Pinpoint the cell where the given text exists, returning its [x, y] midpoint coordinate. 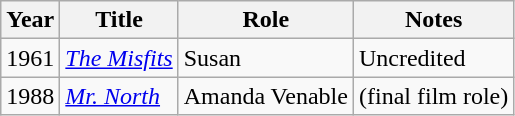
1988 [30, 96]
Notes [433, 20]
Amanda Venable [266, 96]
Title [119, 20]
(final film role) [433, 96]
Uncredited [433, 58]
Susan [266, 58]
The Misfits [119, 58]
1961 [30, 58]
Role [266, 20]
Mr. North [119, 96]
Year [30, 20]
